Return the [x, y] coordinate for the center point of the cell that contains the specified text.  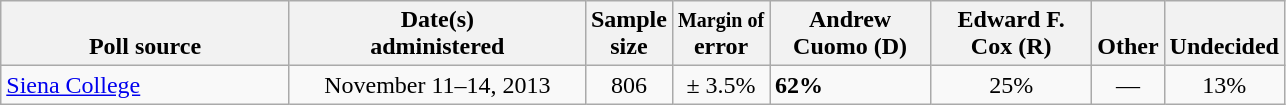
Poll source [146, 34]
13% [1224, 85]
November 11–14, 2013 [437, 85]
Edward F.Cox (R) [1012, 34]
62% [850, 85]
Undecided [1224, 34]
Siena College [146, 85]
Other [1128, 34]
Samplesize [628, 34]
± 3.5% [720, 85]
25% [1012, 85]
Margin oferror [720, 34]
Date(s)administered [437, 34]
— [1128, 85]
806 [628, 85]
AndrewCuomo (D) [850, 34]
